Return the [x, y] coordinate for the center point of the cell that contains the specified text.  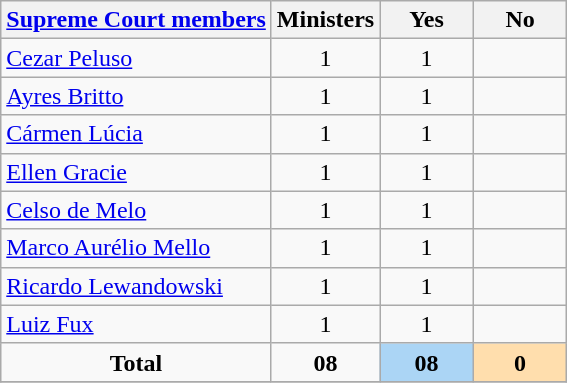
Ministers [325, 20]
Luiz Fux [136, 324]
Ayres Britto [136, 96]
Supreme Court members [136, 20]
Yes [427, 20]
Celso de Melo [136, 210]
Ellen Gracie [136, 172]
Cármen Lúcia [136, 134]
0 [520, 362]
Total [136, 362]
No [520, 20]
Marco Aurélio Mello [136, 248]
Cezar Peluso [136, 58]
Ricardo Lewandowski [136, 286]
